From the cell containing the given text, extract its center point as (x, y) coordinate. 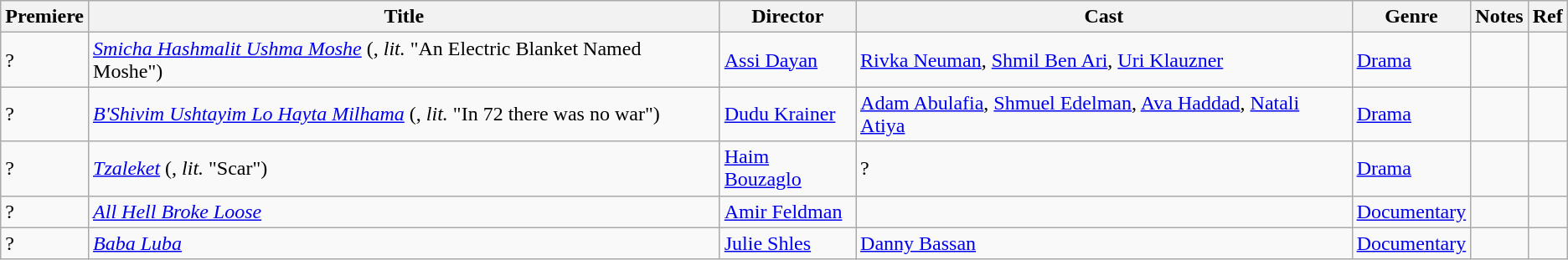
Assi Dayan (787, 60)
Adam Abulafia, Shmuel Edelman, Ava Haddad, Natali Atiya (1104, 114)
Notes (1499, 17)
Title (405, 17)
All Hell Broke Loose (405, 212)
Premiere (45, 17)
Baba Luba (405, 243)
Julie Shles (787, 243)
Director (787, 17)
Ref (1548, 17)
Danny Bassan (1104, 243)
Rivka Neuman, Shmil Ben Ari, Uri Klauzner (1104, 60)
Genre (1411, 17)
Tzaleket (, lit. "Scar") (405, 169)
Amir Feldman (787, 212)
Dudu Krainer (787, 114)
Haim Bouzaglo (787, 169)
Smicha Hashmalit Ushma Moshe (, lit. "An Electric Blanket Named Moshe") (405, 60)
B'Shivim Ushtayim Lo Hayta Milhama (, lit. "In 72 there was no war") (405, 114)
Cast (1104, 17)
